Pinpoint the cell where the given text exists, returning its [x, y] midpoint coordinate. 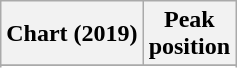
Chart (2019) [72, 34]
Peakposition [189, 34]
